Scan for the cell matching the given text and deliver its (X, Y) coordinate at center. 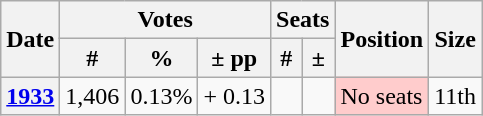
1,406 (92, 96)
Size (456, 39)
Seats (303, 20)
11th (456, 96)
Position (382, 39)
Votes (166, 20)
± pp (234, 58)
± (318, 58)
Date (30, 39)
+ 0.13 (234, 96)
% (162, 58)
No seats (382, 96)
1933 (30, 96)
0.13% (162, 96)
